Extract the [X, Y] coordinate from the center of the cell holding the provided text.  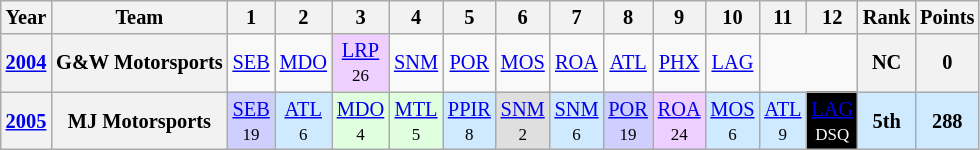
ROA [577, 63]
9 [680, 17]
2004 [26, 63]
7 [577, 17]
SEB [252, 63]
288 [947, 121]
POR [470, 63]
Team [139, 17]
0 [947, 63]
1 [252, 17]
12 [832, 17]
5 [470, 17]
4 [416, 17]
PPIR8 [470, 121]
ATL9 [782, 121]
SEB19 [252, 121]
5th [886, 121]
10 [732, 17]
MOS [523, 63]
MDO [304, 63]
ROA24 [680, 121]
SNM6 [577, 121]
MTL5 [416, 121]
2 [304, 17]
POR19 [628, 121]
LAG [732, 63]
G&W Motorsports [139, 63]
8 [628, 17]
PHX [680, 63]
11 [782, 17]
6 [523, 17]
MOS6 [732, 121]
MJ Motorsports [139, 121]
2005 [26, 121]
SNM2 [523, 121]
Points [947, 17]
LRP26 [360, 63]
LAGDSQ [832, 121]
Rank [886, 17]
ATL [628, 63]
SNM [416, 63]
NC [886, 63]
ATL6 [304, 121]
3 [360, 17]
MDO4 [360, 121]
Year [26, 17]
